Return the [x, y] coordinate for the center point of the cell that contains the specified text.  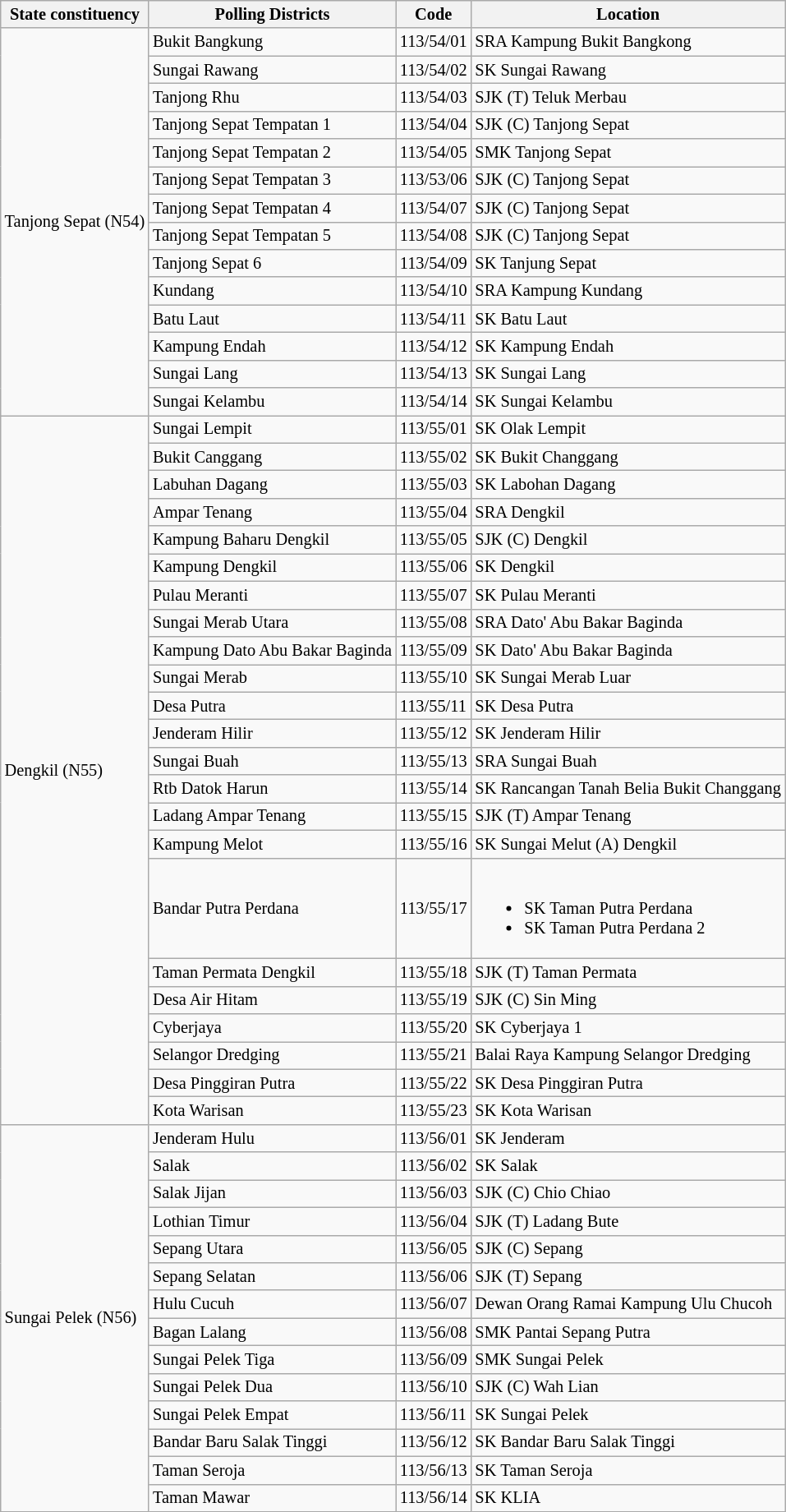
Pulau Meranti [273, 595]
SJK (T) Ladang Bute [628, 1221]
Taman Permata Dengkil [273, 972]
113/56/14 [434, 1498]
SJK (C) Dengkil [628, 540]
Dengkil (N55) [75, 769]
Selangor Dredging [273, 1055]
SJK (T) Teluk Merbau [628, 97]
SJK (T) Ampar Tenang [628, 816]
SRA Kampung Kundang [628, 291]
SJK (T) Sepang [628, 1276]
Balai Raya Kampung Selangor Dredging [628, 1055]
Ampar Tenang [273, 512]
Jenderam Hulu [273, 1138]
Desa Putra [273, 706]
Salak Jijan [273, 1193]
Sungai Merab Utara [273, 623]
Dewan Orang Ramai Kampung Ulu Chucoh [628, 1304]
SK Sungai Rawang [628, 70]
113/55/21 [434, 1055]
113/54/09 [434, 263]
Sungai Pelek Empat [273, 1415]
Sepang Selatan [273, 1276]
113/54/03 [434, 97]
113/56/04 [434, 1221]
113/55/23 [434, 1110]
113/54/05 [434, 153]
SK Cyberjaya 1 [628, 1027]
113/53/06 [434, 180]
Sungai Lempit [273, 429]
Kampung Baharu Dengkil [273, 540]
113/54/11 [434, 319]
113/56/03 [434, 1193]
Bandar Putra Perdana [273, 908]
Taman Seroja [273, 1470]
SK Tanjung Sepat [628, 263]
113/55/11 [434, 706]
113/55/14 [434, 789]
113/56/13 [434, 1470]
113/54/14 [434, 402]
SK Desa Putra [628, 706]
SK KLIA [628, 1498]
Sungai Rawang [273, 70]
Tanjong Sepat Tempatan 4 [273, 208]
Cyberjaya [273, 1027]
Salak [273, 1166]
SMK Tanjong Sepat [628, 153]
113/56/06 [434, 1276]
SJK (T) Taman Permata [628, 972]
SK Batu Laut [628, 319]
113/55/09 [434, 650]
SK Bandar Baru Salak Tinggi [628, 1442]
Polling Districts [273, 14]
113/55/12 [434, 733]
113/56/05 [434, 1249]
SRA Dato' Abu Bakar Baginda [628, 623]
SMK Pantai Sepang Putra [628, 1332]
SK Desa Pinggiran Putra [628, 1083]
113/54/13 [434, 374]
SK Salak [628, 1166]
SJK (C) Wah Lian [628, 1387]
113/54/02 [434, 70]
113/56/09 [434, 1359]
SK Labohan Dagang [628, 484]
Sepang Utara [273, 1249]
113/55/08 [434, 623]
SK Dengkil [628, 567]
113/56/08 [434, 1332]
113/55/03 [434, 484]
113/56/12 [434, 1442]
SRA Dengkil [628, 512]
Taman Mawar [273, 1498]
Tanjong Sepat (N54) [75, 222]
Sungai Pelek Tiga [273, 1359]
Kampung Dengkil [273, 567]
113/55/17 [434, 908]
Tanjong Sepat Tempatan 1 [273, 125]
113/55/04 [434, 512]
113/56/02 [434, 1166]
Desa Air Hitam [273, 1000]
113/54/07 [434, 208]
113/56/10 [434, 1387]
SJK (C) Sepang [628, 1249]
113/56/07 [434, 1304]
SK Kampung Endah [628, 346]
Rtb Datok Harun [273, 789]
113/55/07 [434, 595]
SK Sungai Melut (A) Dengkil [628, 844]
Hulu Cucuh [273, 1304]
SK Sungai Pelek [628, 1415]
SK Sungai Merab Luar [628, 678]
Bukit Bangkung [273, 42]
113/54/12 [434, 346]
Sungai Kelambu [273, 402]
Lothian Timur [273, 1221]
113/55/18 [434, 972]
Tanjong Rhu [273, 97]
SRA Kampung Bukit Bangkong [628, 42]
SK Jenderam [628, 1138]
Tanjong Sepat 6 [273, 263]
SK Taman Putra PerdanaSK Taman Putra Perdana 2 [628, 908]
113/54/08 [434, 236]
113/55/01 [434, 429]
Kampung Dato Abu Bakar Baginda [273, 650]
113/54/01 [434, 42]
State constituency [75, 14]
113/55/06 [434, 567]
113/54/04 [434, 125]
113/55/13 [434, 761]
SK Kota Warisan [628, 1110]
Desa Pinggiran Putra [273, 1083]
Kampung Endah [273, 346]
Kampung Melot [273, 844]
Tanjong Sepat Tempatan 2 [273, 153]
Jenderam Hilir [273, 733]
SK Jenderam Hilir [628, 733]
SRA Sungai Buah [628, 761]
113/55/16 [434, 844]
Tanjong Sepat Tempatan 5 [273, 236]
113/55/22 [434, 1083]
Sungai Pelek (N56) [75, 1318]
Kundang [273, 291]
SK Sungai Lang [628, 374]
Tanjong Sepat Tempatan 3 [273, 180]
SJK (C) Chio Chiao [628, 1193]
113/54/10 [434, 291]
SK Sungai Kelambu [628, 402]
SMK Sungai Pelek [628, 1359]
113/55/02 [434, 457]
SK Dato' Abu Bakar Baginda [628, 650]
113/55/10 [434, 678]
Labuhan Dagang [273, 484]
Batu Laut [273, 319]
SK Rancangan Tanah Belia Bukit Changgang [628, 789]
113/55/15 [434, 816]
Ladang Ampar Tenang [273, 816]
Bagan Lalang [273, 1332]
Location [628, 14]
Sungai Lang [273, 374]
Bukit Canggang [273, 457]
113/55/20 [434, 1027]
Kota Warisan [273, 1110]
113/56/11 [434, 1415]
SK Olak Lempit [628, 429]
113/55/05 [434, 540]
Sungai Pelek Dua [273, 1387]
SK Bukit Changgang [628, 457]
Bandar Baru Salak Tinggi [273, 1442]
SJK (C) Sin Ming [628, 1000]
113/55/19 [434, 1000]
Code [434, 14]
SK Pulau Meranti [628, 595]
113/56/01 [434, 1138]
Sungai Merab [273, 678]
SK Taman Seroja [628, 1470]
Sungai Buah [273, 761]
